Capture the cell that displays the provided text and extract its [x, y] central coordinate. 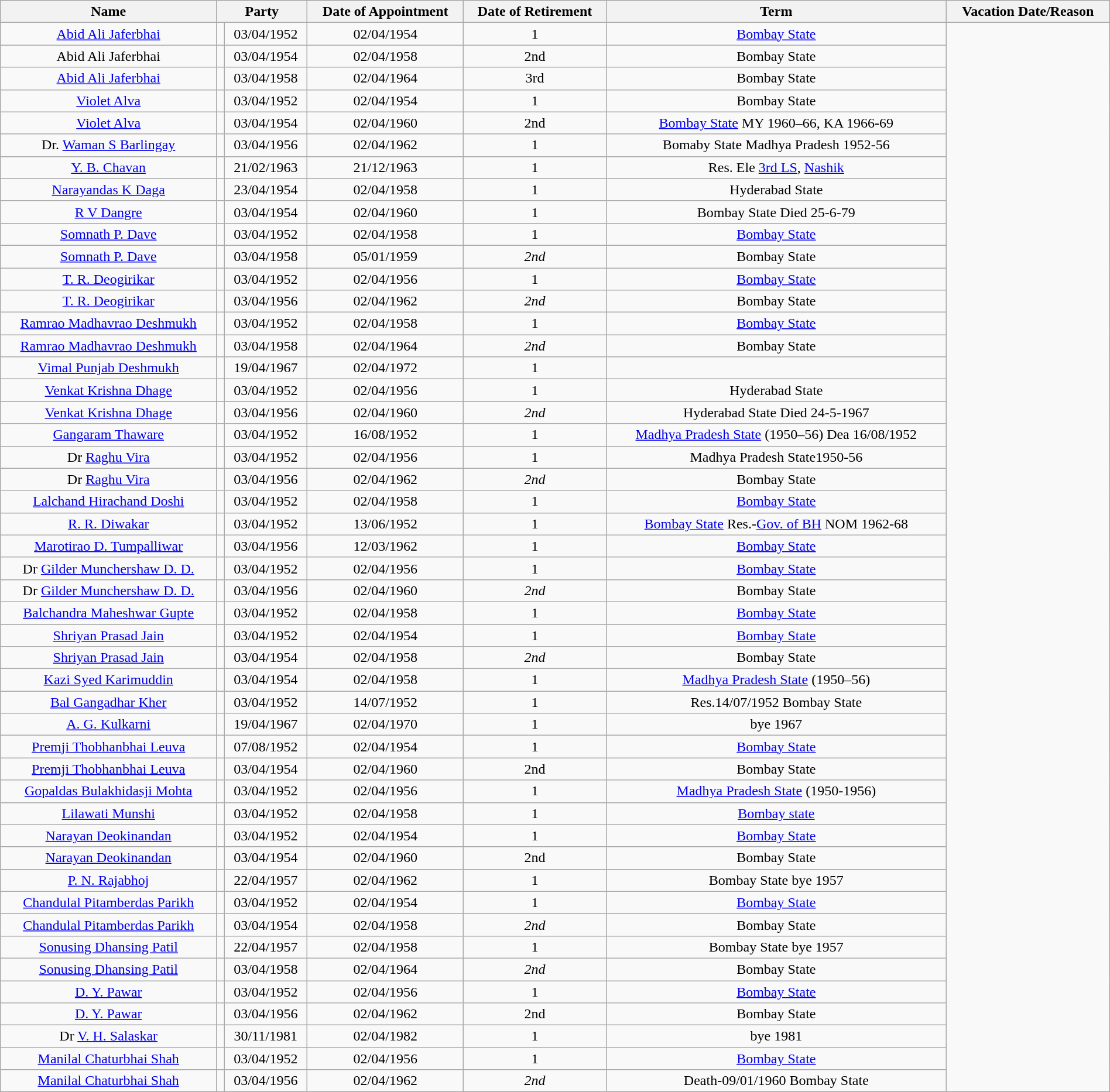
Res. Ele 3rd LS, Nashik [776, 167]
A. G. Kulkarni [109, 724]
14/07/1952 [385, 702]
Balchandra Maheshwar Gupte [109, 613]
Madhya Pradesh State (1950-1956) [776, 791]
05/01/1959 [385, 256]
Term [776, 12]
Lalchand Hirachand Doshi [109, 502]
Bombay state [776, 813]
bye 1981 [776, 1036]
Bombay State Died 25-6-79 [776, 212]
02/04/1972 [385, 368]
Vacation Date/Reason [1028, 12]
Kazi Syed Karimuddin [109, 680]
13/06/1952 [385, 524]
Lilawati Munshi [109, 813]
30/11/1981 [266, 1036]
Date of Retirement [535, 12]
R. R. Diwakar [109, 524]
bye 1967 [776, 724]
Gangaram Thaware [109, 435]
23/04/1954 [266, 190]
Death-09/01/1960 Bombay State [776, 1081]
02/04/1982 [385, 1036]
Bombay State Res.-Gov. of BH NOM 1962-68 [776, 524]
Madhya Pradesh State (1950–56) [776, 680]
Y. B. Chavan [109, 167]
07/08/1952 [266, 747]
21/02/1963 [266, 167]
Madhya Pradesh State1950-56 [776, 457]
Bomaby State Madhya Pradesh 1952-56 [776, 145]
3rd [535, 78]
Vimal Punjab Deshmukh [109, 368]
Party [262, 12]
Madhya Pradesh State (1950–56) Dea 16/08/1952 [776, 435]
Bal Gangadhar Kher [109, 702]
16/08/1952 [385, 435]
Dr V. H. Salaskar [109, 1036]
Date of Appointment [385, 12]
R V Dangre [109, 212]
21/12/1963 [385, 167]
Marotirao D. Tumpalliwar [109, 546]
02/04/1970 [385, 724]
P. N. Rajabhoj [109, 880]
Name [109, 12]
Dr. Waman S Barlingay [109, 145]
Hyderabad State Died 24-5-1967 [776, 413]
Narayandas K Daga [109, 190]
Gopaldas Bulakhidasji Mohta [109, 791]
Res.14/07/1952 Bombay State [776, 702]
Bombay State MY 1960–66, KA 1966-69 [776, 123]
12/03/1962 [385, 546]
